Locate the cell with the specified text and output its (X, Y) center coordinate. 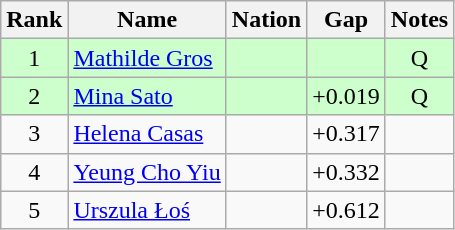
Nation (266, 20)
Mathilde Gros (147, 58)
Urszula Łoś (147, 210)
Yeung Cho Yiu (147, 172)
+0.317 (346, 134)
Rank (34, 20)
+0.332 (346, 172)
Gap (346, 20)
Mina Sato (147, 96)
3 (34, 134)
+0.612 (346, 210)
+0.019 (346, 96)
4 (34, 172)
2 (34, 96)
Name (147, 20)
1 (34, 58)
Notes (419, 20)
5 (34, 210)
Helena Casas (147, 134)
